Determine the (X, Y) coordinate at the center of the cell enclosing the given text.  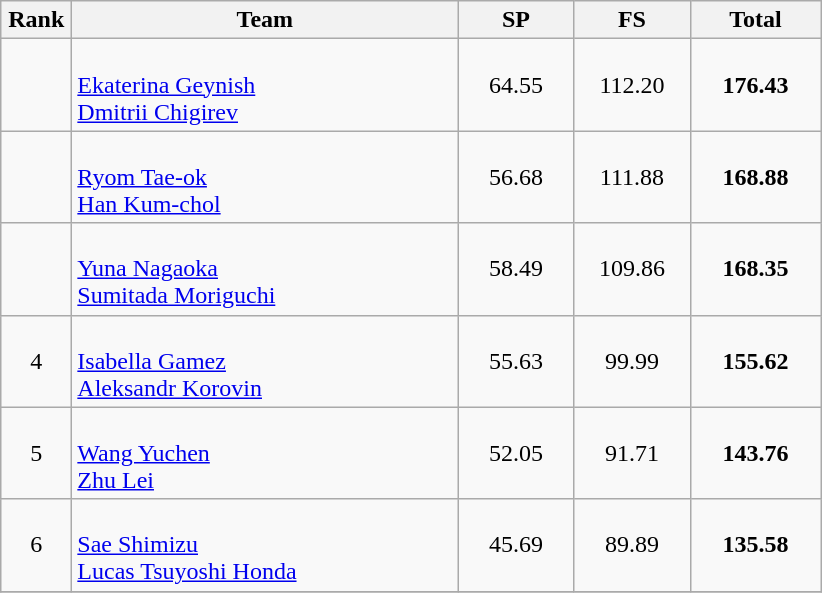
91.71 (632, 453)
64.55 (516, 85)
55.63 (516, 361)
4 (36, 361)
89.89 (632, 545)
Yuna NagaokaSumitada Moriguchi (265, 269)
56.68 (516, 177)
6 (36, 545)
143.76 (756, 453)
112.20 (632, 85)
Team (265, 20)
Rank (36, 20)
Ryom Tae-okHan Kum-chol (265, 177)
135.58 (756, 545)
Wang YuchenZhu Lei (265, 453)
45.69 (516, 545)
111.88 (632, 177)
99.99 (632, 361)
FS (632, 20)
Ekaterina GeynishDmitrii Chigirev (265, 85)
Total (756, 20)
5 (36, 453)
58.49 (516, 269)
109.86 (632, 269)
155.62 (756, 361)
52.05 (516, 453)
176.43 (756, 85)
168.35 (756, 269)
168.88 (756, 177)
Sae ShimizuLucas Tsuyoshi Honda (265, 545)
Isabella GamezAleksandr Korovin (265, 361)
SP (516, 20)
